Detect which cell encompasses the target text, then output its [X, Y] center coordinate. 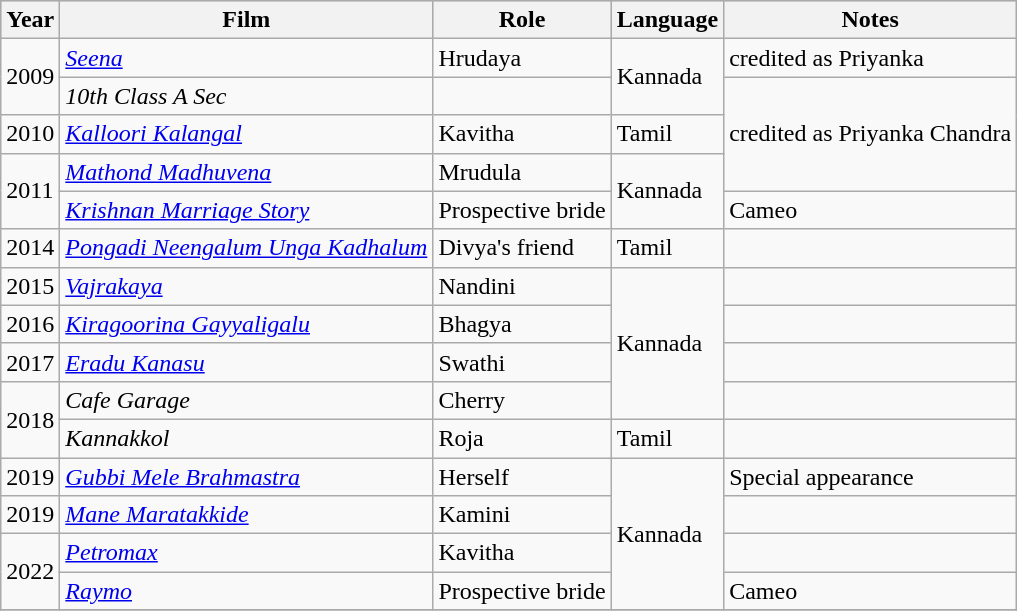
2018 [30, 419]
2011 [30, 191]
Language [667, 20]
Notes [870, 20]
Special appearance [870, 477]
Role [522, 20]
Cafe Garage [246, 400]
Year [30, 20]
Pongadi Neengalum Unga Kadhalum [246, 248]
2009 [30, 77]
2014 [30, 248]
2010 [30, 134]
Gubbi Mele Brahmastra [246, 477]
Swathi [522, 362]
2022 [30, 572]
Vajrakaya [246, 286]
Roja [522, 438]
Mathond Madhuvena [246, 172]
Nandini [522, 286]
credited as Priyanka Chandra [870, 134]
Mrudula [522, 172]
10th Class A Sec [246, 96]
2016 [30, 324]
Eradu Kanasu [246, 362]
credited as Priyanka [870, 58]
Seena [246, 58]
Kamini [522, 515]
Raymo [246, 591]
Kannakkol [246, 438]
Herself [522, 477]
Cherry [522, 400]
Film [246, 20]
Divya's friend [522, 248]
Bhagya [522, 324]
Kiragoorina Gayyaligalu [246, 324]
Kalloori Kalangal [246, 134]
Petromax [246, 553]
Mane Maratakkide [246, 515]
2015 [30, 286]
2017 [30, 362]
Hrudaya [522, 58]
Krishnan Marriage Story [246, 210]
